Determine the [X, Y] coordinate at the center of the cell enclosing the given text.  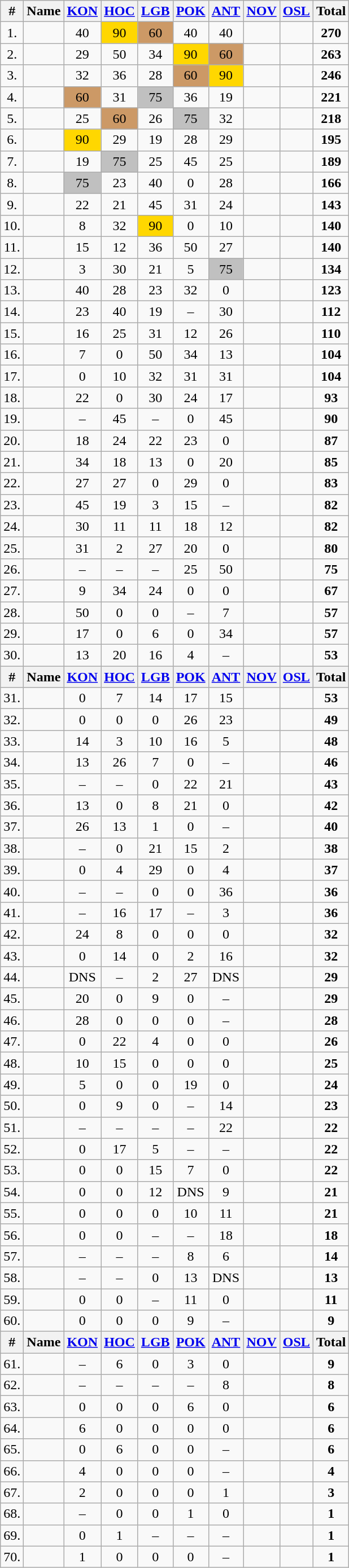
134 [331, 269]
3. [12, 76]
189 [331, 161]
60. [12, 1321]
42. [12, 934]
22. [12, 483]
36. [12, 805]
83 [331, 483]
38. [12, 848]
29. [12, 634]
7. [12, 161]
23. [12, 505]
50. [12, 1106]
6. [12, 140]
51. [12, 1127]
26. [12, 569]
20. [12, 441]
45. [12, 999]
37 [331, 870]
46. [12, 1020]
33. [12, 741]
44. [12, 977]
64. [12, 1428]
42 [331, 805]
18. [12, 398]
195 [331, 140]
39. [12, 870]
48 [331, 741]
270 [331, 33]
80 [331, 548]
32. [12, 720]
10. [12, 226]
53. [12, 1170]
1. [12, 33]
52. [12, 1149]
13. [12, 290]
61. [12, 1364]
57. [12, 1256]
37. [12, 827]
143 [331, 204]
9. [12, 204]
246 [331, 76]
65. [12, 1450]
31. [12, 698]
2. [12, 54]
11. [12, 247]
43 [331, 784]
263 [331, 54]
43. [12, 956]
4. [12, 97]
69. [12, 1535]
8. [12, 183]
41. [12, 913]
28. [12, 612]
93 [331, 398]
46 [331, 763]
47. [12, 1042]
166 [331, 183]
218 [331, 118]
66. [12, 1471]
49. [12, 1085]
49 [331, 720]
67 [331, 591]
110 [331, 333]
38 [331, 848]
17. [12, 376]
70. [12, 1557]
123 [331, 290]
24. [12, 526]
15. [12, 333]
58. [12, 1278]
35. [12, 784]
63. [12, 1407]
5. [12, 118]
19. [12, 419]
34. [12, 763]
14. [12, 312]
54. [12, 1192]
67. [12, 1492]
27. [12, 591]
62. [12, 1385]
48. [12, 1063]
68. [12, 1514]
30. [12, 655]
56. [12, 1235]
55. [12, 1213]
25. [12, 548]
112 [331, 312]
21. [12, 462]
85 [331, 462]
87 [331, 441]
12. [12, 269]
59. [12, 1299]
40. [12, 891]
221 [331, 97]
16. [12, 355]
